Extract the (X, Y) coordinate from the center of the cell holding the provided text.  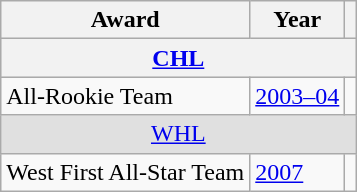
West First All-Star Team (126, 172)
CHL (178, 58)
All-Rookie Team (126, 96)
2007 (298, 172)
2003–04 (298, 96)
Year (298, 20)
Award (126, 20)
WHL (178, 134)
